Detect which cell encompasses the target text, then output its (X, Y) center coordinate. 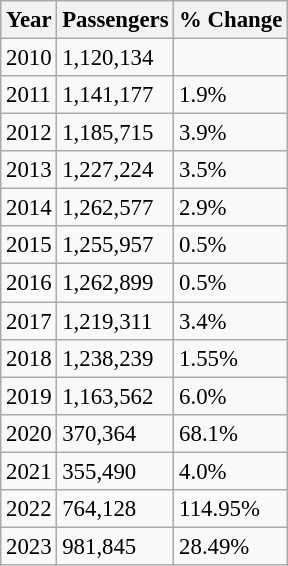
2010 (29, 58)
Passengers (116, 20)
2017 (29, 321)
1.55% (231, 358)
2020 (29, 433)
Year (29, 20)
370,364 (116, 433)
1,238,239 (116, 358)
2.9% (231, 208)
68.1% (231, 433)
2013 (29, 170)
1.9% (231, 95)
981,845 (116, 546)
1,163,562 (116, 396)
% Change (231, 20)
1,219,311 (116, 321)
1,262,899 (116, 283)
2023 (29, 546)
1,120,134 (116, 58)
2011 (29, 95)
2012 (29, 133)
3.5% (231, 170)
1,255,957 (116, 245)
2019 (29, 396)
764,128 (116, 509)
1,185,715 (116, 133)
3.9% (231, 133)
1,227,224 (116, 170)
1,141,177 (116, 95)
2021 (29, 471)
3.4% (231, 321)
2022 (29, 509)
2014 (29, 208)
355,490 (116, 471)
2015 (29, 245)
1,262,577 (116, 208)
2018 (29, 358)
114.95% (231, 509)
4.0% (231, 471)
6.0% (231, 396)
28.49% (231, 546)
2016 (29, 283)
